Detect which cell encompasses the target text, then output its (X, Y) center coordinate. 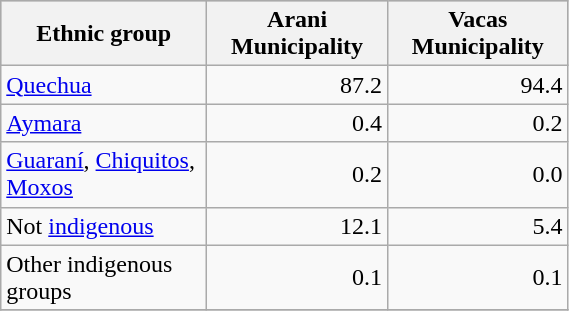
Quechua (104, 85)
0.4 (298, 123)
Other indigenous groups (104, 278)
12.1 (298, 226)
Ethnic group (104, 34)
Vacas Municipality (478, 34)
Aymara (104, 123)
Not indigenous (104, 226)
0.0 (478, 174)
94.4 (478, 85)
87.2 (298, 85)
5.4 (478, 226)
Guaraní, Chiquitos, Moxos (104, 174)
Arani Municipality (298, 34)
